Locate the cell with the specified text and output its (X, Y) center coordinate. 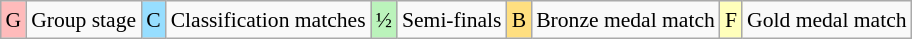
Classification matches (268, 20)
½ (384, 20)
Group stage (84, 20)
Gold medal match (827, 20)
Bronze medal match (626, 20)
Semi-finals (452, 20)
B (520, 20)
G (13, 20)
F (731, 20)
C (154, 20)
